Identify which cell holds the provided text, then report its (X, Y) central coordinate. 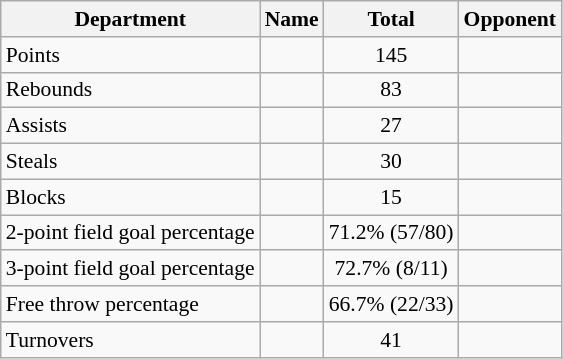
Assists (130, 126)
Rebounds (130, 90)
15 (392, 197)
2-point field goal percentage (130, 233)
3-point field goal percentage (130, 269)
41 (392, 340)
66.7% (22/33) (392, 304)
30 (392, 162)
Free throw percentage (130, 304)
72.7% (8/11) (392, 269)
Name (292, 19)
27 (392, 126)
Steals (130, 162)
Total (392, 19)
Department (130, 19)
83 (392, 90)
71.2% (57/80) (392, 233)
Turnovers (130, 340)
Points (130, 55)
Blocks (130, 197)
145 (392, 55)
Opponent (510, 19)
